Search for the cell housing the specified text and yield its [X, Y] center coordinate. 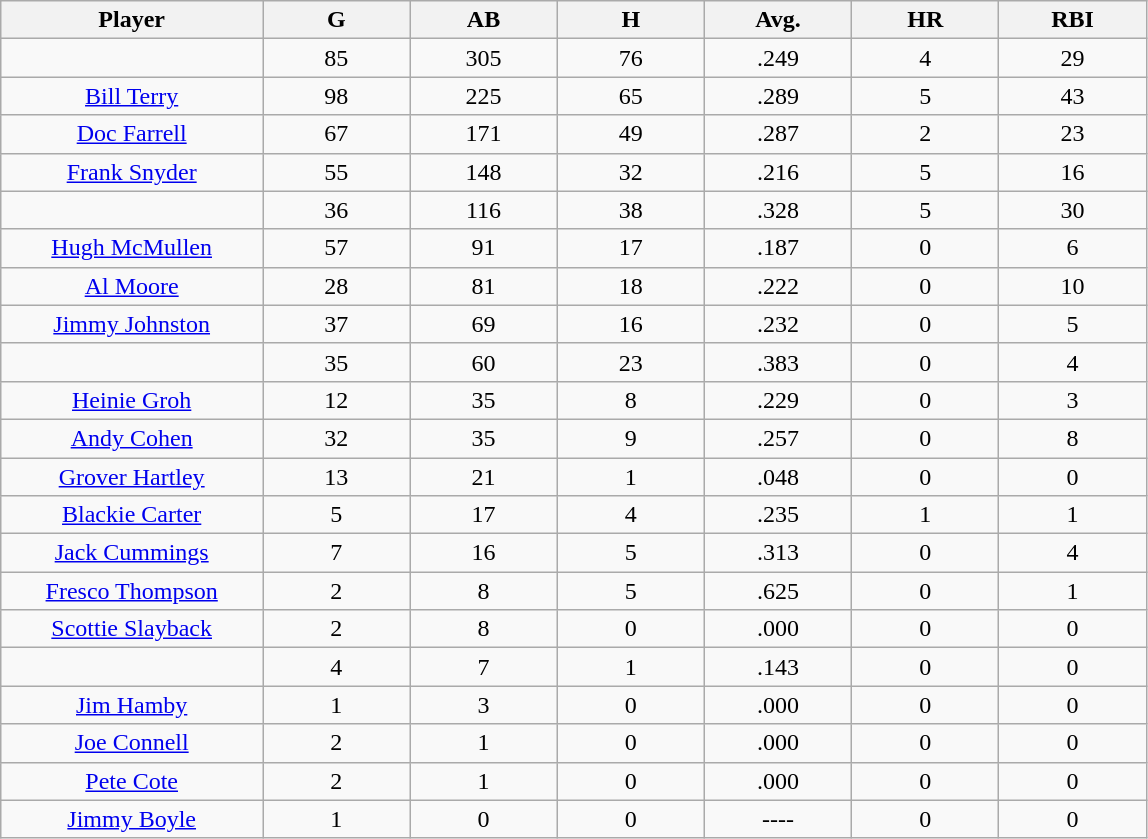
85 [336, 58]
.232 [778, 324]
13 [336, 477]
Joe Connell [132, 743]
G [336, 20]
Pete Cote [132, 781]
.187 [778, 248]
Heinie Groh [132, 400]
.143 [778, 667]
.289 [778, 96]
29 [1072, 58]
Hugh McMullen [132, 248]
37 [336, 324]
Blackie Carter [132, 515]
.235 [778, 515]
6 [1072, 248]
65 [630, 96]
55 [336, 172]
.328 [778, 210]
49 [630, 134]
69 [484, 324]
225 [484, 96]
28 [336, 286]
76 [630, 58]
18 [630, 286]
.249 [778, 58]
.229 [778, 400]
Avg. [778, 20]
Player [132, 20]
57 [336, 248]
.625 [778, 591]
RBI [1072, 20]
Jack Cummings [132, 553]
60 [484, 362]
H [630, 20]
Bill Terry [132, 96]
.216 [778, 172]
21 [484, 477]
Jim Hamby [132, 705]
171 [484, 134]
10 [1072, 286]
.383 [778, 362]
36 [336, 210]
43 [1072, 96]
30 [1072, 210]
.287 [778, 134]
Fresco Thompson [132, 591]
---- [778, 819]
9 [630, 438]
.313 [778, 553]
305 [484, 58]
Doc Farrell [132, 134]
38 [630, 210]
Frank Snyder [132, 172]
98 [336, 96]
Al Moore [132, 286]
Jimmy Johnston [132, 324]
Grover Hartley [132, 477]
Andy Cohen [132, 438]
12 [336, 400]
81 [484, 286]
HR [926, 20]
.257 [778, 438]
Jimmy Boyle [132, 819]
148 [484, 172]
67 [336, 134]
.222 [778, 286]
91 [484, 248]
AB [484, 20]
116 [484, 210]
.048 [778, 477]
Scottie Slayback [132, 629]
